Scan for the cell matching the given text and deliver its [X, Y] coordinate at center. 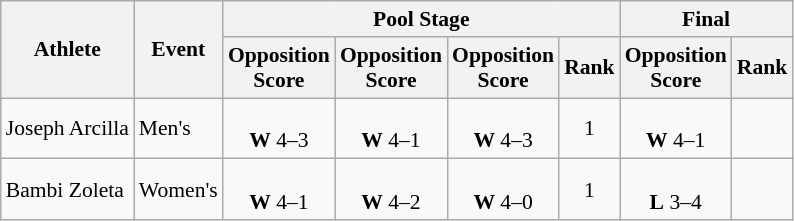
Pool Stage [422, 19]
Athlete [68, 50]
Final [706, 19]
Men's [178, 128]
L 3–4 [676, 190]
Joseph Arcilla [68, 128]
Event [178, 50]
Women's [178, 190]
W 4–0 [503, 190]
W 4–2 [391, 190]
Bambi Zoleta [68, 190]
